Find where the given text appears and provide that cell's center as [X, Y] coordinate. 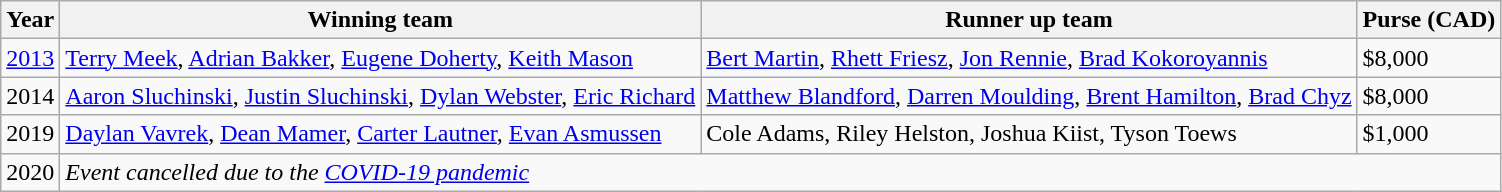
Cole Adams, Riley Helston, Joshua Kiist, Tyson Toews [1029, 134]
Runner up team [1029, 20]
2020 [30, 172]
Winning team [380, 20]
2014 [30, 96]
Event cancelled due to the COVID-19 pandemic [780, 172]
2019 [30, 134]
2013 [30, 58]
Year [30, 20]
Daylan Vavrek, Dean Mamer, Carter Lautner, Evan Asmussen [380, 134]
Matthew Blandford, Darren Moulding, Brent Hamilton, Brad Chyz [1029, 96]
Terry Meek, Adrian Bakker, Eugene Doherty, Keith Mason [380, 58]
Purse (CAD) [1429, 20]
$1,000 [1429, 134]
Aaron Sluchinski, Justin Sluchinski, Dylan Webster, Eric Richard [380, 96]
Bert Martin, Rhett Friesz, Jon Rennie, Brad Kokoroyannis [1029, 58]
